Provide the [X, Y] coordinate of the cell's center where the given text is located.  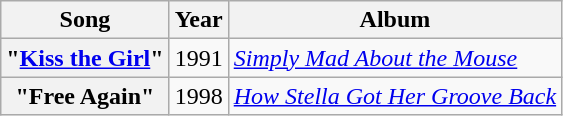
Simply Mad About the Mouse [394, 58]
How Stella Got Her Groove Back [394, 96]
Year [198, 20]
"Free Again" [85, 96]
1991 [198, 58]
Album [394, 20]
1998 [198, 96]
Song [85, 20]
"Kiss the Girl" [85, 58]
